Find where the given text appears and provide that cell's center as [x, y] coordinate. 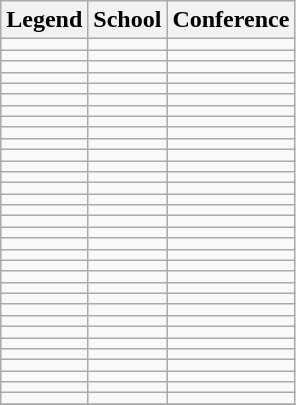
Legend [44, 20]
School [128, 20]
Conference [231, 20]
